Pinpoint the cell where the given text exists, returning its (x, y) midpoint coordinate. 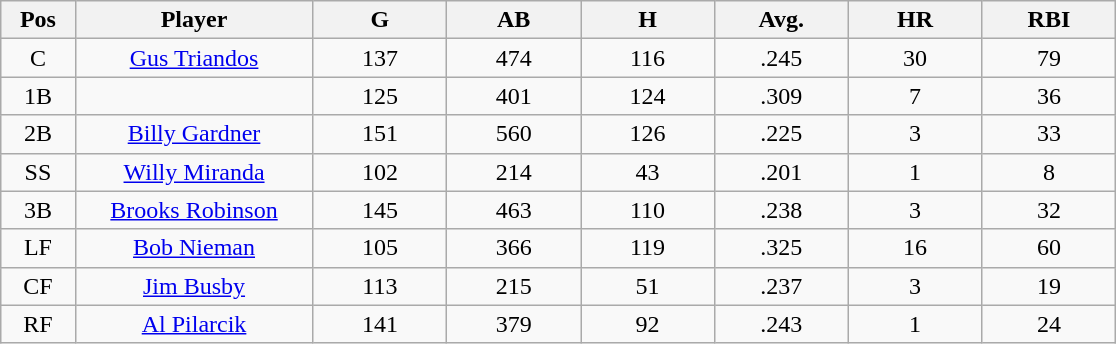
3B (38, 210)
32 (1049, 210)
474 (514, 58)
H (648, 20)
Willy Miranda (194, 172)
125 (380, 96)
137 (380, 58)
51 (648, 286)
30 (915, 58)
151 (380, 134)
105 (380, 248)
401 (514, 96)
214 (514, 172)
HR (915, 20)
463 (514, 210)
102 (380, 172)
79 (1049, 58)
560 (514, 134)
1B (38, 96)
215 (514, 286)
145 (380, 210)
24 (1049, 324)
16 (915, 248)
RF (38, 324)
116 (648, 58)
RBI (1049, 20)
Pos (38, 20)
7 (915, 96)
G (380, 20)
C (38, 58)
LF (38, 248)
19 (1049, 286)
Al Pilarcik (194, 324)
8 (1049, 172)
43 (648, 172)
.238 (781, 210)
Billy Gardner (194, 134)
Jim Busby (194, 286)
Gus Triandos (194, 58)
141 (380, 324)
2B (38, 134)
.325 (781, 248)
113 (380, 286)
60 (1049, 248)
.245 (781, 58)
36 (1049, 96)
Player (194, 20)
.225 (781, 134)
119 (648, 248)
SS (38, 172)
124 (648, 96)
Brooks Robinson (194, 210)
Avg. (781, 20)
AB (514, 20)
33 (1049, 134)
126 (648, 134)
.243 (781, 324)
110 (648, 210)
366 (514, 248)
.237 (781, 286)
.309 (781, 96)
.201 (781, 172)
CF (38, 286)
379 (514, 324)
92 (648, 324)
Bob Nieman (194, 248)
